Find where the given text appears and provide that cell's center as (x, y) coordinate. 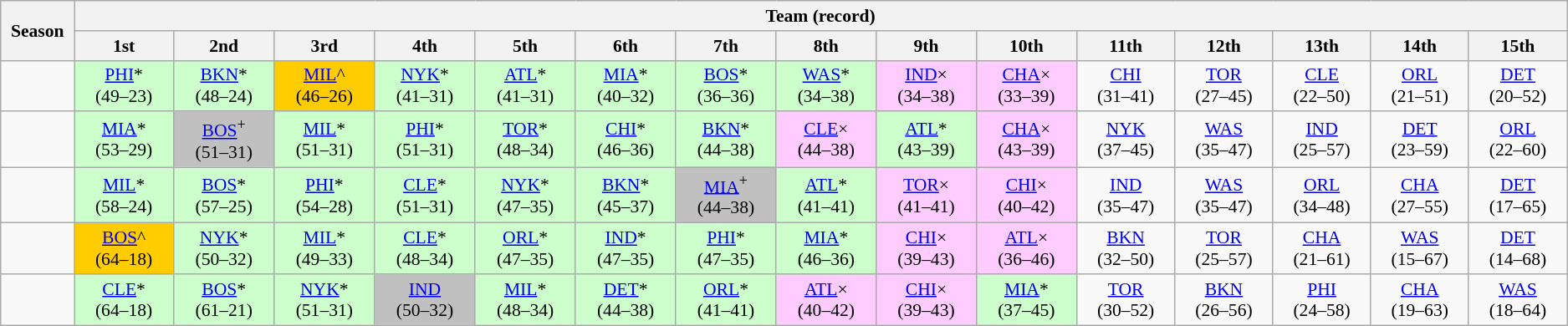
NYK*(41–31) (425, 85)
ORL(22–60) (1517, 140)
MIL^(46–26) (324, 85)
TOR*(48–34) (525, 140)
MIA*(46–36) (826, 249)
CHA(21–61) (1321, 249)
11th (1126, 46)
DET(17–65) (1517, 196)
ATL*(41–31) (525, 85)
CLE*(48–34) (425, 249)
NYK*(50–32) (224, 249)
IND(25–57) (1321, 140)
5th (525, 46)
ORL(34–48) (1321, 196)
15th (1517, 46)
WAS(15–67) (1420, 249)
MIL*(48–34) (525, 299)
NYK(37–45) (1126, 140)
PHI*(54–28) (324, 196)
CHA(19–63) (1420, 299)
BOS*(61–21) (224, 299)
ATL×(36–46) (1026, 249)
MIA*(37–45) (1026, 299)
TOR(30–52) (1126, 299)
MIL*(58–24) (124, 196)
PHI*(51–31) (425, 140)
TOR×(41–41) (927, 196)
ATL*(41–41) (826, 196)
CLE(22–50) (1321, 85)
ATL×(40–42) (826, 299)
CHA(27–55) (1420, 196)
4th (425, 46)
NYK*(47–35) (525, 196)
ORL*(41–41) (726, 299)
ORL*(47–35) (525, 249)
ATL*(43–39) (927, 140)
BKN*(45–37) (626, 196)
12th (1224, 46)
WAS(18–64) (1517, 299)
MIA*(40–32) (626, 85)
WAS*(34–38) (826, 85)
MIL*(49–33) (324, 249)
IND*(47–35) (626, 249)
7th (726, 46)
BOS*(57–25) (224, 196)
CHA×(33–39) (1026, 85)
MIA*(53–29) (124, 140)
PHI(24–58) (1321, 299)
BOS^(64–18) (124, 249)
8th (826, 46)
2nd (224, 46)
Team (record) (821, 16)
9th (927, 46)
BKN(26–56) (1224, 299)
CLE*(51–31) (425, 196)
CHI(31–41) (1126, 85)
DET(23–59) (1420, 140)
BKN*(44–38) (726, 140)
PHI*(49–23) (124, 85)
CHI×(40–42) (1026, 196)
Season (38, 30)
BOS*(36–36) (726, 85)
6th (626, 46)
IND×(34–38) (927, 85)
DET(20–52) (1517, 85)
BOS+(51–31) (224, 140)
MIL*(51–31) (324, 140)
BKN*(48–24) (224, 85)
CLE×(44–38) (826, 140)
13th (1321, 46)
ORL(21–51) (1420, 85)
DET*(44–38) (626, 299)
CHI*(46–36) (626, 140)
TOR(27–45) (1224, 85)
10th (1026, 46)
IND(35–47) (1126, 196)
3rd (324, 46)
IND(50–32) (425, 299)
CLE*(64–18) (124, 299)
TOR(25–57) (1224, 249)
DET(14–68) (1517, 249)
1st (124, 46)
NYK*(51–31) (324, 299)
CHA×(43–39) (1026, 140)
BKN(32–50) (1126, 249)
14th (1420, 46)
MIA+(44–38) (726, 196)
PHI*(47–35) (726, 249)
